Scan for the cell matching the given text and deliver its (x, y) coordinate at center. 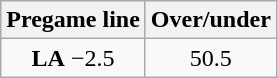
Pregame line (74, 20)
50.5 (210, 58)
Over/under (210, 20)
LA −2.5 (74, 58)
